Return the [x, y] coordinate for the center point of the cell that contains the specified text.  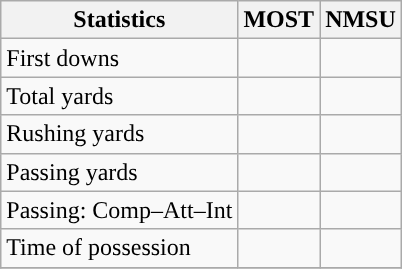
Rushing yards [120, 134]
NMSU [361, 20]
First downs [120, 58]
Passing: Comp–Att–Int [120, 210]
MOST [279, 20]
Time of possession [120, 248]
Statistics [120, 20]
Total yards [120, 96]
Passing yards [120, 172]
